Provide the [x, y] coordinate of the cell's center where the given text is located.  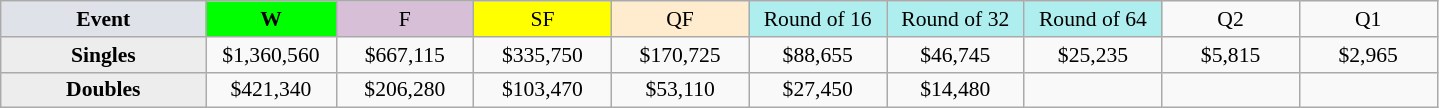
$88,655 [818, 55]
$667,115 [405, 55]
Round of 16 [818, 19]
W [271, 19]
$53,110 [680, 90]
Round of 64 [1093, 19]
$46,745 [955, 55]
Q2 [1231, 19]
$14,480 [955, 90]
$5,815 [1231, 55]
Doubles [104, 90]
F [405, 19]
Q1 [1368, 19]
$103,470 [543, 90]
$206,280 [405, 90]
$335,750 [543, 55]
$25,235 [1093, 55]
$1,360,560 [271, 55]
$27,450 [818, 90]
SF [543, 19]
Event [104, 19]
$170,725 [680, 55]
Round of 32 [955, 19]
$2,965 [1368, 55]
QF [680, 19]
$421,340 [271, 90]
Singles [104, 55]
